Detect which cell encompasses the target text, then output its (X, Y) center coordinate. 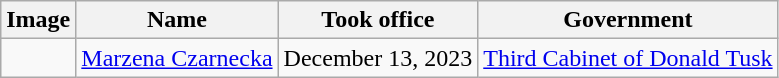
Image (38, 20)
Government (628, 20)
Marzena Czarnecka (177, 58)
Took office (378, 20)
Third Cabinet of Donald Tusk (628, 58)
December 13, 2023 (378, 58)
Name (177, 20)
